Return the (x, y) coordinate for the center point of the cell that contains the specified text.  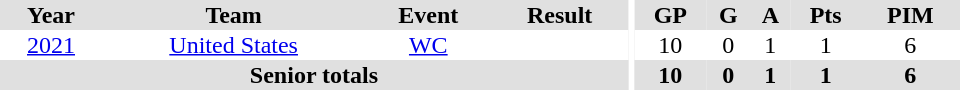
Team (234, 15)
Result (560, 15)
2021 (51, 45)
WC (428, 45)
PIM (910, 15)
G (728, 15)
A (770, 15)
Event (428, 15)
Senior totals (314, 75)
United States (234, 45)
GP (670, 15)
Year (51, 15)
Pts (826, 15)
